Pinpoint the cell where the given text exists, returning its (X, Y) midpoint coordinate. 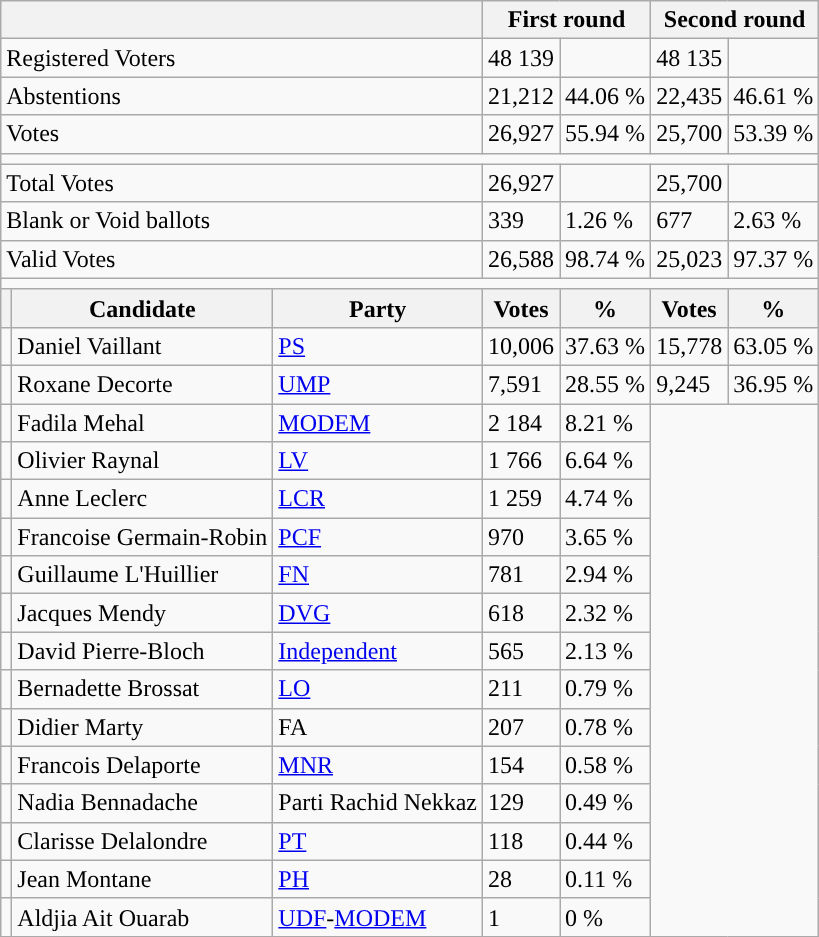
Parti Rachid Nekkaz (378, 803)
25,023 (690, 259)
46.61 % (774, 96)
Total Votes (242, 183)
6.64 % (606, 461)
36.95 % (774, 384)
Francoise Germain-Robin (142, 537)
0.44 % (606, 841)
PCF (378, 537)
211 (520, 689)
28 (520, 879)
339 (520, 221)
37.63 % (606, 346)
15,778 (690, 346)
Nadia Bennadache (142, 803)
David Pierre-Bloch (142, 651)
Candidate (142, 308)
FA (378, 727)
UMP (378, 384)
Guillaume L'Huillier (142, 575)
26,588 (520, 259)
28.55 % (606, 384)
118 (520, 841)
8.21 % (606, 423)
Roxane Decorte (142, 384)
Anne Leclerc (142, 499)
DVG (378, 613)
98.74 % (606, 259)
0.49 % (606, 803)
7,591 (520, 384)
0 % (606, 917)
PT (378, 841)
22,435 (690, 96)
Independent (378, 651)
Fadila Mehal (142, 423)
Daniel Vaillant (142, 346)
Clarisse Delalondre (142, 841)
0.58 % (606, 765)
21,212 (520, 96)
781 (520, 575)
9,245 (690, 384)
Second round (735, 20)
48 139 (520, 58)
LCR (378, 499)
207 (520, 727)
Valid Votes (242, 259)
44.06 % (606, 96)
Francois Delaporte (142, 765)
2 184 (520, 423)
10,006 (520, 346)
2.13 % (606, 651)
618 (520, 613)
97.37 % (774, 259)
1 (520, 917)
0.78 % (606, 727)
First round (566, 20)
3.65 % (606, 537)
677 (690, 221)
2.32 % (606, 613)
53.39 % (774, 134)
Bernadette Brossat (142, 689)
4.74 % (606, 499)
MODEM (378, 423)
129 (520, 803)
1.26 % (606, 221)
0.79 % (606, 689)
63.05 % (774, 346)
LO (378, 689)
970 (520, 537)
Aldjia Ait Ouarab (142, 917)
1 259 (520, 499)
MNR (378, 765)
PS (378, 346)
2.94 % (606, 575)
565 (520, 651)
Party (378, 308)
0.11 % (606, 879)
Abstentions (242, 96)
154 (520, 765)
Registered Voters (242, 58)
Didier Marty (142, 727)
2.63 % (774, 221)
UDF-MODEM (378, 917)
55.94 % (606, 134)
48 135 (690, 58)
PH (378, 879)
Jacques Mendy (142, 613)
Jean Montane (142, 879)
FN (378, 575)
Blank or Void ballots (242, 221)
Olivier Raynal (142, 461)
1 766 (520, 461)
LV (378, 461)
